For the text-containing cell, return its midpoint in [X, Y] coordinate format. 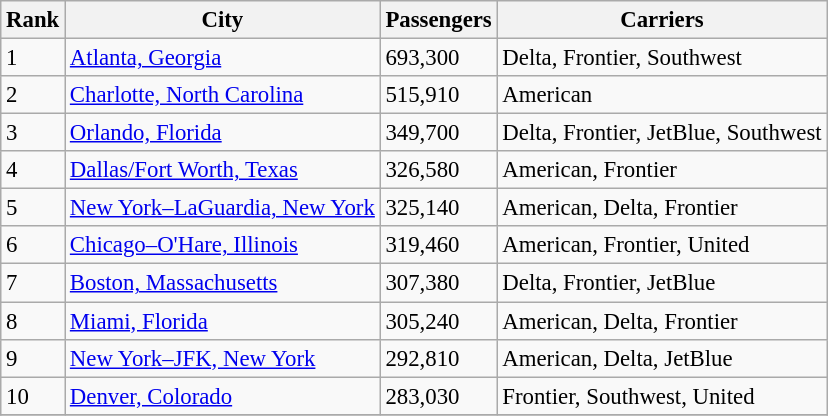
8 [33, 321]
515,910 [438, 95]
319,460 [438, 245]
Carriers [662, 20]
283,030 [438, 396]
Atlanta, Georgia [223, 58]
Boston, Massachusetts [223, 283]
305,240 [438, 321]
American, Frontier, United [662, 245]
Delta, Frontier, JetBlue, Southwest [662, 133]
7 [33, 283]
Charlotte, North Carolina [223, 95]
Passengers [438, 20]
292,810 [438, 358]
1 [33, 58]
4 [33, 170]
Miami, Florida [223, 321]
Frontier, Southwest, United [662, 396]
Chicago–O'Hare, Illinois [223, 245]
693,300 [438, 58]
3 [33, 133]
City [223, 20]
Delta, Frontier, Southwest [662, 58]
326,580 [438, 170]
349,700 [438, 133]
6 [33, 245]
Denver, Colorado [223, 396]
Rank [33, 20]
2 [33, 95]
Dallas/Fort Worth, Texas [223, 170]
American, Delta, JetBlue [662, 358]
Delta, Frontier, JetBlue [662, 283]
5 [33, 208]
325,140 [438, 208]
Orlando, Florida [223, 133]
9 [33, 358]
New York–JFK, New York [223, 358]
American [662, 95]
307,380 [438, 283]
10 [33, 396]
New York–LaGuardia, New York [223, 208]
American, Frontier [662, 170]
